Identify which cell holds the provided text, then report its (X, Y) central coordinate. 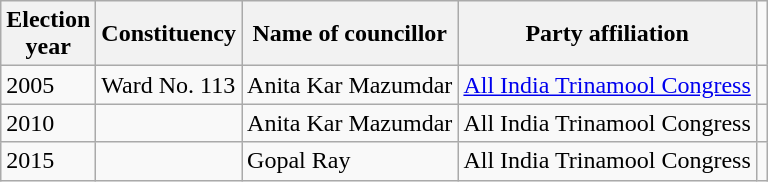
2005 (48, 85)
Election year (48, 34)
Gopal Ray (350, 161)
2015 (48, 161)
Name of councillor (350, 34)
Ward No. 113 (169, 85)
Constituency (169, 34)
Party affiliation (607, 34)
2010 (48, 123)
